Extract the [X, Y] coordinate from the center of the cell holding the provided text.  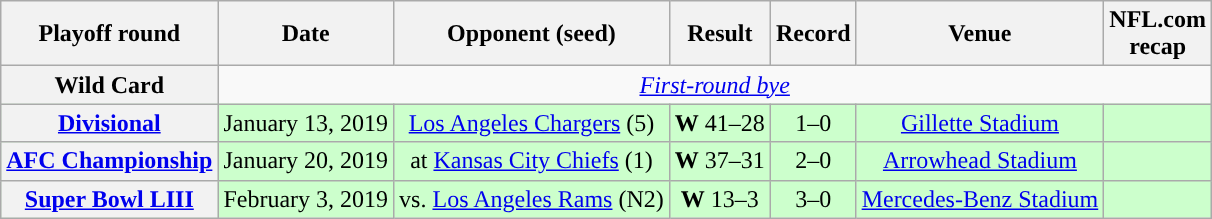
Los Angeles Chargers (5) [532, 123]
Wild Card [110, 85]
1–0 [813, 123]
Record [813, 34]
3–0 [813, 199]
W 37–31 [720, 161]
NFL.comrecap [1158, 34]
Playoff round [110, 34]
W 41–28 [720, 123]
Mercedes-Benz Stadium [980, 199]
First-round bye [715, 85]
Divisional [110, 123]
Arrowhead Stadium [980, 161]
Gillette Stadium [980, 123]
2–0 [813, 161]
Super Bowl LIII [110, 199]
Venue [980, 34]
vs. Los Angeles Rams (N2) [532, 199]
W 13–3 [720, 199]
February 3, 2019 [306, 199]
Opponent (seed) [532, 34]
January 13, 2019 [306, 123]
January 20, 2019 [306, 161]
AFC Championship [110, 161]
at Kansas City Chiefs (1) [532, 161]
Date [306, 34]
Result [720, 34]
